Locate the cell with the specified text and output its (x, y) center coordinate. 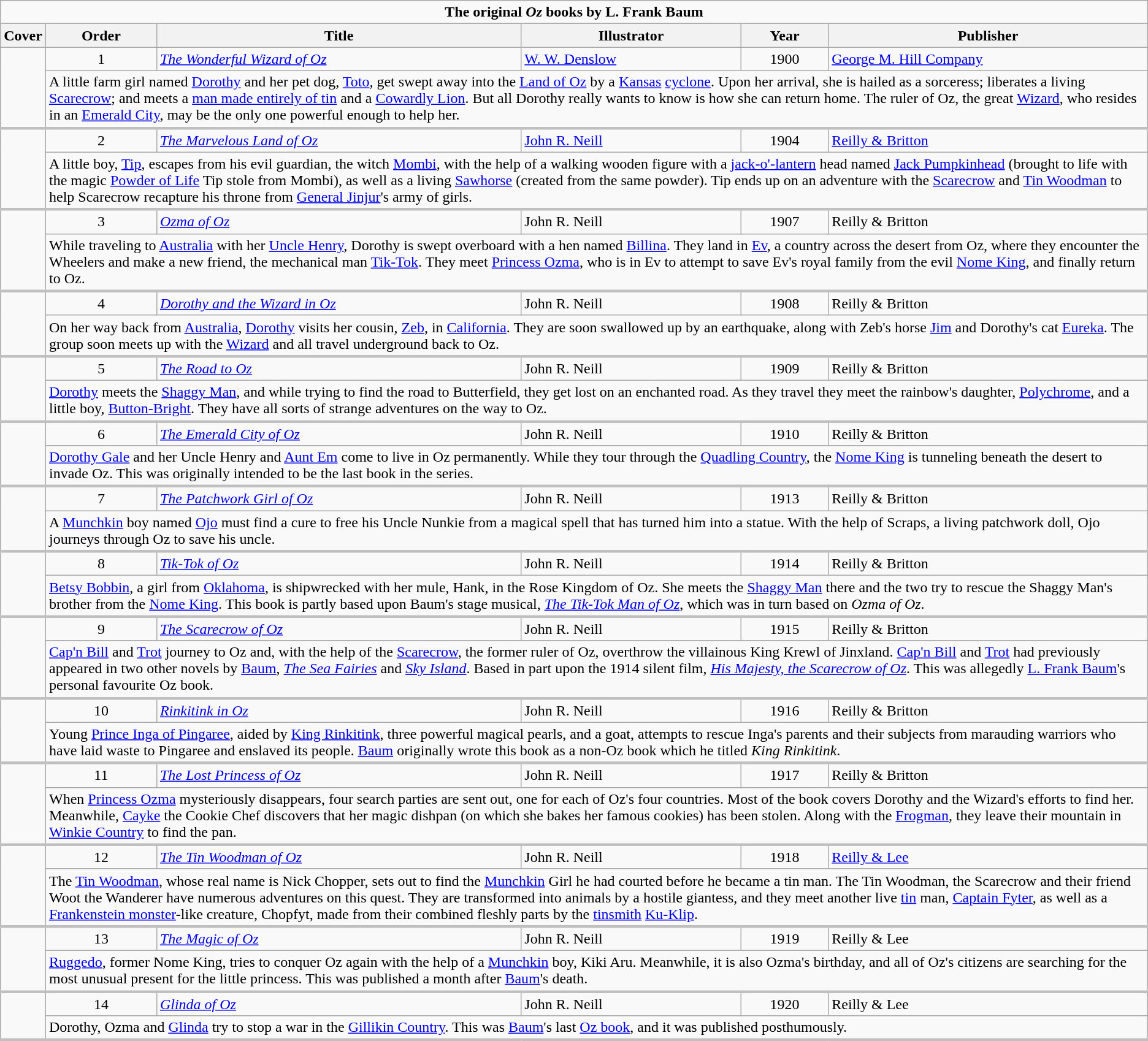
9 (101, 628)
The Scarecrow of Oz (339, 628)
Dorothy and the Wizard in Oz (339, 303)
The Patchwork Girl of Oz (339, 498)
1908 (784, 303)
Dorothy, Ozma and Glinda try to stop a war in the Gillikin Country. This was Baum's last Oz book, and it was published posthumously. (596, 1028)
Year (784, 36)
1916 (784, 710)
Ozma of Oz (339, 222)
1917 (784, 776)
George M. Hill Company (988, 59)
12 (101, 857)
1918 (784, 857)
The Wonderful Wizard of Oz (339, 59)
2 (101, 140)
Rinkitink in Oz (339, 710)
1913 (784, 498)
5 (101, 368)
1910 (784, 433)
1904 (784, 140)
Cover (23, 36)
W. W. Denslow (632, 59)
The Emerald City of Oz (339, 433)
3 (101, 222)
Order (101, 36)
The Marvelous Land of Oz (339, 140)
1919 (784, 939)
Title (339, 36)
13 (101, 939)
14 (101, 1004)
4 (101, 303)
The Magic of Oz (339, 939)
The original Oz books by L. Frank Baum (574, 12)
11 (101, 776)
1914 (784, 563)
The Road to Oz (339, 368)
The Tin Woodman of Oz (339, 857)
6 (101, 433)
Illustrator (632, 36)
1915 (784, 628)
1 (101, 59)
1909 (784, 368)
Publisher (988, 36)
10 (101, 710)
7 (101, 498)
1907 (784, 222)
8 (101, 563)
Glinda of Oz (339, 1004)
The Lost Princess of Oz (339, 776)
1900 (784, 59)
Tik-Tok of Oz (339, 563)
1920 (784, 1004)
